Return [x, y] of the center of cell containing provided text 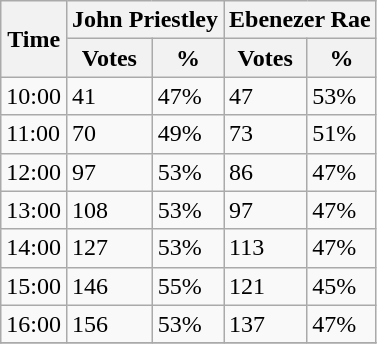
127 [109, 248]
47 [266, 96]
10:00 [34, 96]
16:00 [34, 324]
86 [266, 172]
11:00 [34, 134]
Ebenezer Rae [300, 20]
41 [109, 96]
121 [266, 286]
137 [266, 324]
John Priestley [144, 20]
Time [34, 39]
70 [109, 134]
12:00 [34, 172]
156 [109, 324]
73 [266, 134]
113 [266, 248]
15:00 [34, 286]
146 [109, 286]
108 [109, 210]
55% [188, 286]
13:00 [34, 210]
49% [188, 134]
45% [342, 286]
51% [342, 134]
14:00 [34, 248]
